Capture the cell that displays the provided text and extract its (X, Y) central coordinate. 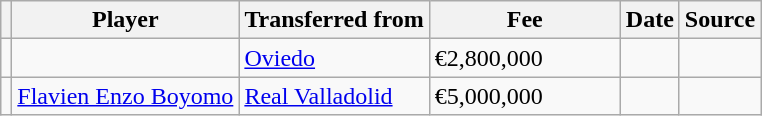
Date (650, 20)
Flavien Enzo Boyomo (126, 96)
Real Valladolid (334, 96)
Source (720, 20)
Fee (524, 20)
Player (126, 20)
Oviedo (334, 58)
Transferred from (334, 20)
€5,000,000 (524, 96)
€2,800,000 (524, 58)
